Output the [X, Y] coordinate of the center of the cell containing the given text.  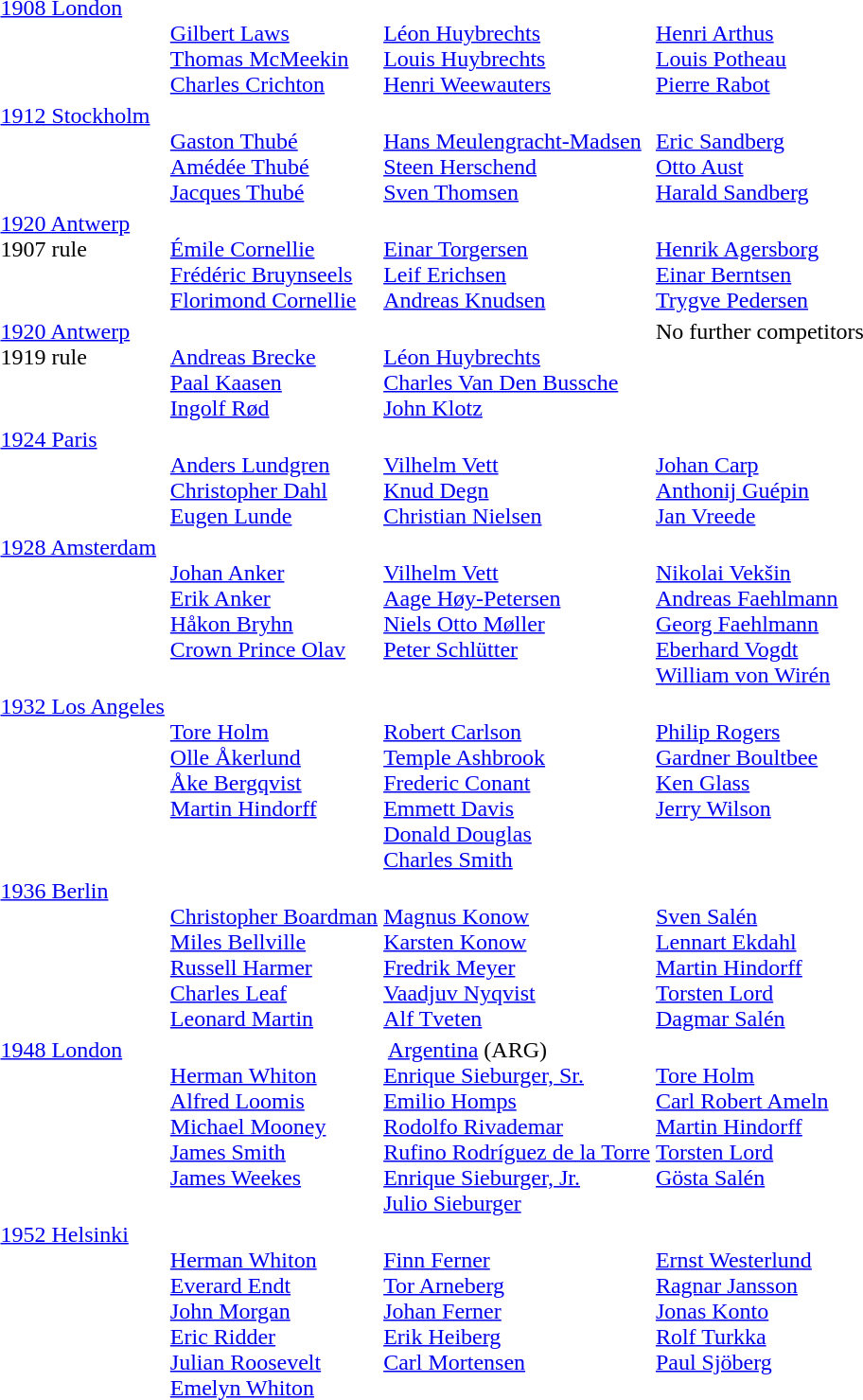
Magnus KonowKarsten KonowFredrik MeyerVaadjuv NyqvistAlf Tveten [517, 954]
Gaston ThubéAmédée ThubéJacques Thubé [273, 153]
Andreas BreckePaal KaasenIngolf Rød [273, 369]
Anders LundgrenChristopher DahlEugen Lunde [273, 477]
Christopher BoardmanMiles BellvilleRussell HarmerCharles LeafLeonard Martin [273, 954]
Tore HolmOlle ÅkerlundÅke BergqvistMartin Hindorff [273, 783]
Robert CarlsonTemple AshbrookFrederic ConantEmmett DavisDonald DouglasCharles Smith [517, 783]
Herman WhitonAlfred LoomisMichael MooneyJames SmithJames Weekes [273, 1126]
Vilhelm VettAage Høy-PetersenNiels Otto MøllerPeter Schlütter [517, 611]
Émile CornellieFrédéric BruynseelsFlorimond Cornellie [273, 261]
Einar TorgersenLeif ErichsenAndreas Knudsen [517, 261]
Johan AnkerErik AnkerHåkon BryhnCrown Prince Olav [273, 611]
Vilhelm VettKnud DegnChristian Nielsen [517, 477]
Argentina (ARG)Enrique Sieburger, Sr.Emilio HompsRodolfo RivademarRufino Rodríguez de la TorreEnrique Sieburger, Jr.Julio Sieburger [517, 1126]
Léon HuybrechtsCharles Van Den BusscheJohn Klotz [517, 369]
Hans Meulengracht-MadsenSteen HerschendSven Thomsen [517, 153]
